Determine the [x, y] coordinate at the center of the cell enclosing the given text.  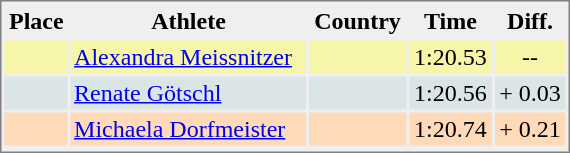
-- [530, 56]
Alexandra Meissnitzer [188, 56]
1:20.74 [450, 128]
Renate Götschl [188, 92]
Athlete [188, 20]
Country [358, 20]
1:20.53 [450, 56]
+ 0.03 [530, 92]
+ 0.21 [530, 128]
Place [36, 20]
1:20.56 [450, 92]
Time [450, 20]
Michaela Dorfmeister [188, 128]
Diff. [530, 20]
